Search for the cell housing the specified text and yield its (x, y) center coordinate. 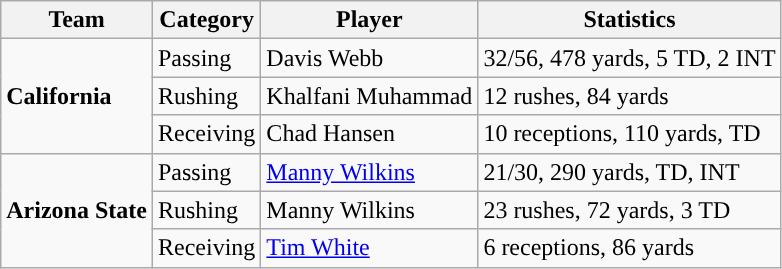
32/56, 478 yards, 5 TD, 2 INT (630, 58)
Statistics (630, 20)
Arizona State (77, 210)
Category (206, 20)
Chad Hansen (370, 134)
21/30, 290 yards, TD, INT (630, 172)
California (77, 96)
Davis Webb (370, 58)
12 rushes, 84 yards (630, 96)
Team (77, 20)
Player (370, 20)
23 rushes, 72 yards, 3 TD (630, 210)
Khalfani Muhammad (370, 96)
10 receptions, 110 yards, TD (630, 134)
6 receptions, 86 yards (630, 248)
Tim White (370, 248)
